For the text-containing cell, return its midpoint in [X, Y] coordinate format. 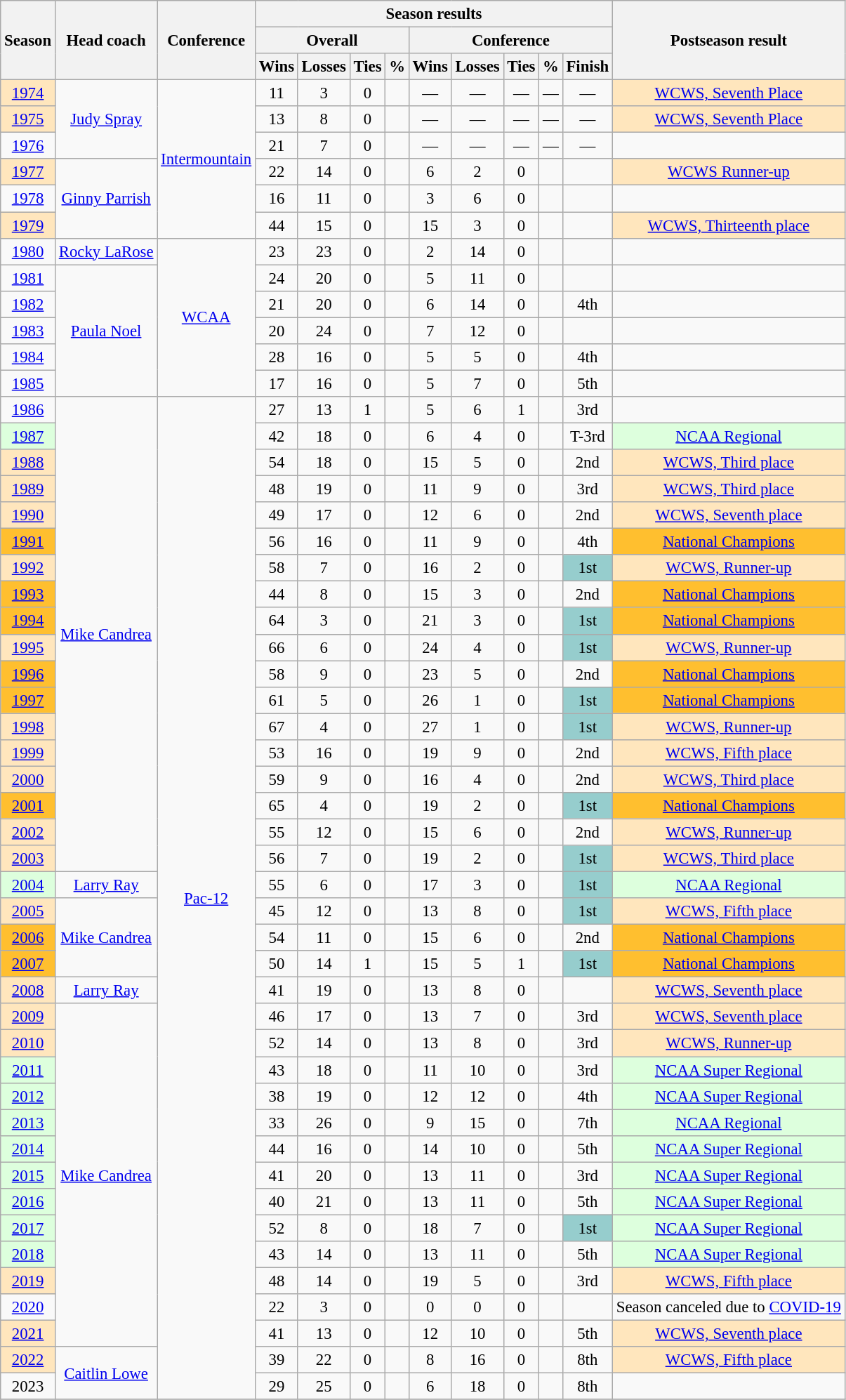
Postseason result [729, 41]
1986 [28, 410]
1984 [28, 357]
1995 [28, 647]
1993 [28, 595]
1994 [28, 621]
45 [277, 911]
46 [277, 1017]
25 [324, 1387]
2008 [28, 991]
1978 [28, 199]
1996 [28, 674]
53 [277, 753]
40 [277, 1202]
Pac-12 [206, 899]
Season [28, 41]
1989 [28, 489]
33 [277, 1123]
Season results [434, 14]
2010 [28, 1043]
2005 [28, 911]
1998 [28, 727]
1988 [28, 463]
2023 [28, 1387]
50 [277, 964]
66 [277, 647]
38 [277, 1096]
1997 [28, 700]
T-3rd [587, 436]
2007 [28, 964]
1982 [28, 304]
Paula Noel [105, 331]
2014 [28, 1149]
Finish [587, 67]
1985 [28, 383]
1974 [28, 93]
1983 [28, 331]
2002 [28, 832]
2001 [28, 806]
Caitlin Lowe [105, 1373]
2021 [28, 1334]
Season canceled due to COVID-19 [729, 1307]
1980 [28, 251]
59 [277, 779]
1987 [28, 436]
1979 [28, 225]
2018 [28, 1255]
Ginny Parrish [105, 198]
2012 [28, 1096]
Overall [331, 41]
28 [277, 357]
Intermountain [206, 159]
1977 [28, 172]
2016 [28, 1202]
2011 [28, 1070]
1981 [28, 278]
39 [277, 1360]
1999 [28, 753]
WCAA [206, 317]
2009 [28, 1017]
2022 [28, 1360]
2003 [28, 859]
1992 [28, 568]
2006 [28, 938]
Judy Spray [105, 119]
2004 [28, 885]
2015 [28, 1175]
2013 [28, 1123]
WCWS Runner-up [729, 172]
1976 [28, 146]
64 [277, 621]
65 [277, 806]
1990 [28, 515]
1991 [28, 542]
1975 [28, 119]
WCWS, Thirteenth place [729, 225]
42 [277, 436]
29 [277, 1387]
61 [277, 700]
Head coach [105, 41]
7th [587, 1123]
67 [277, 727]
2017 [28, 1228]
2020 [28, 1307]
Rocky LaRose [105, 251]
49 [277, 515]
2019 [28, 1281]
2000 [28, 779]
